Extract the [x, y] coordinate from the center of the cell holding the provided text.  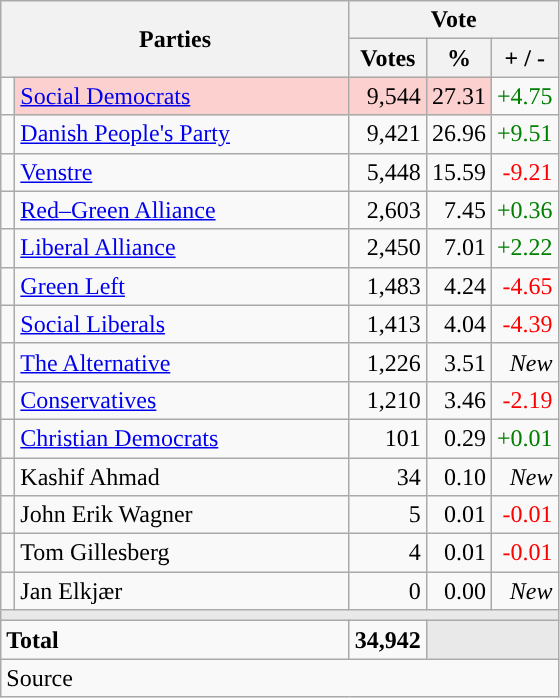
1,413 [388, 324]
Votes [388, 58]
Jan Elkjær [182, 591]
+0.36 [524, 210]
7.01 [458, 248]
0.00 [458, 591]
Social Democrats [182, 96]
+ / - [524, 58]
Red–Green Alliance [182, 210]
-2.19 [524, 400]
34 [388, 477]
4 [388, 553]
1,483 [388, 286]
1,210 [388, 400]
Tom Gillesberg [182, 553]
2,450 [388, 248]
Total [176, 640]
Kashif Ahmad [182, 477]
0.29 [458, 438]
Venstre [182, 172]
+2.22 [524, 248]
+0.01 [524, 438]
7.45 [458, 210]
4.24 [458, 286]
Conservatives [182, 400]
34,942 [388, 640]
Parties [176, 39]
101 [388, 438]
27.31 [458, 96]
5,448 [388, 172]
4.04 [458, 324]
3.51 [458, 362]
Source [280, 678]
26.96 [458, 134]
-4.65 [524, 286]
0 [388, 591]
-4.39 [524, 324]
Christian Democrats [182, 438]
Social Liberals [182, 324]
John Erik Wagner [182, 515]
3.46 [458, 400]
15.59 [458, 172]
-9.21 [524, 172]
The Alternative [182, 362]
9,544 [388, 96]
9,421 [388, 134]
Danish People's Party [182, 134]
Liberal Alliance [182, 248]
+9.51 [524, 134]
Vote [454, 20]
Green Left [182, 286]
0.10 [458, 477]
% [458, 58]
1,226 [388, 362]
+4.75 [524, 96]
5 [388, 515]
2,603 [388, 210]
